Search for the cell housing the specified text and yield its [X, Y] center coordinate. 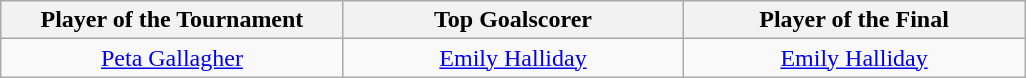
Top Goalscorer [512, 20]
Player of the Tournament [172, 20]
Player of the Final [854, 20]
Peta Gallagher [172, 58]
